Return the (x, y) coordinate for the center point of the cell that contains the specified text.  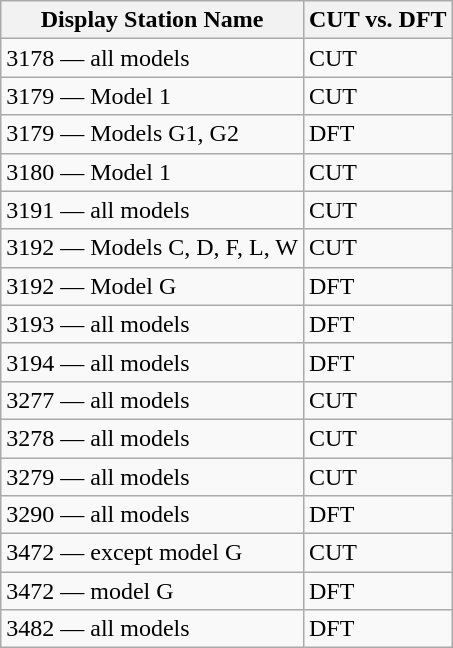
3180 — Model 1 (152, 172)
3193 — all models (152, 324)
3192 — Model G (152, 286)
3179 — Model 1 (152, 96)
3472 — except model G (152, 553)
3194 — all models (152, 362)
CUT vs. DFT (378, 20)
Display Station Name (152, 20)
3472 — model G (152, 591)
3278 — all models (152, 438)
3277 — all models (152, 400)
3482 — all models (152, 629)
3192 — Models C, D, F, L, W (152, 248)
3279 — all models (152, 477)
3191 — all models (152, 210)
3178 — all models (152, 58)
3179 — Models G1, G2 (152, 134)
3290 — all models (152, 515)
